Locate the cell with the specified text and output its [X, Y] center coordinate. 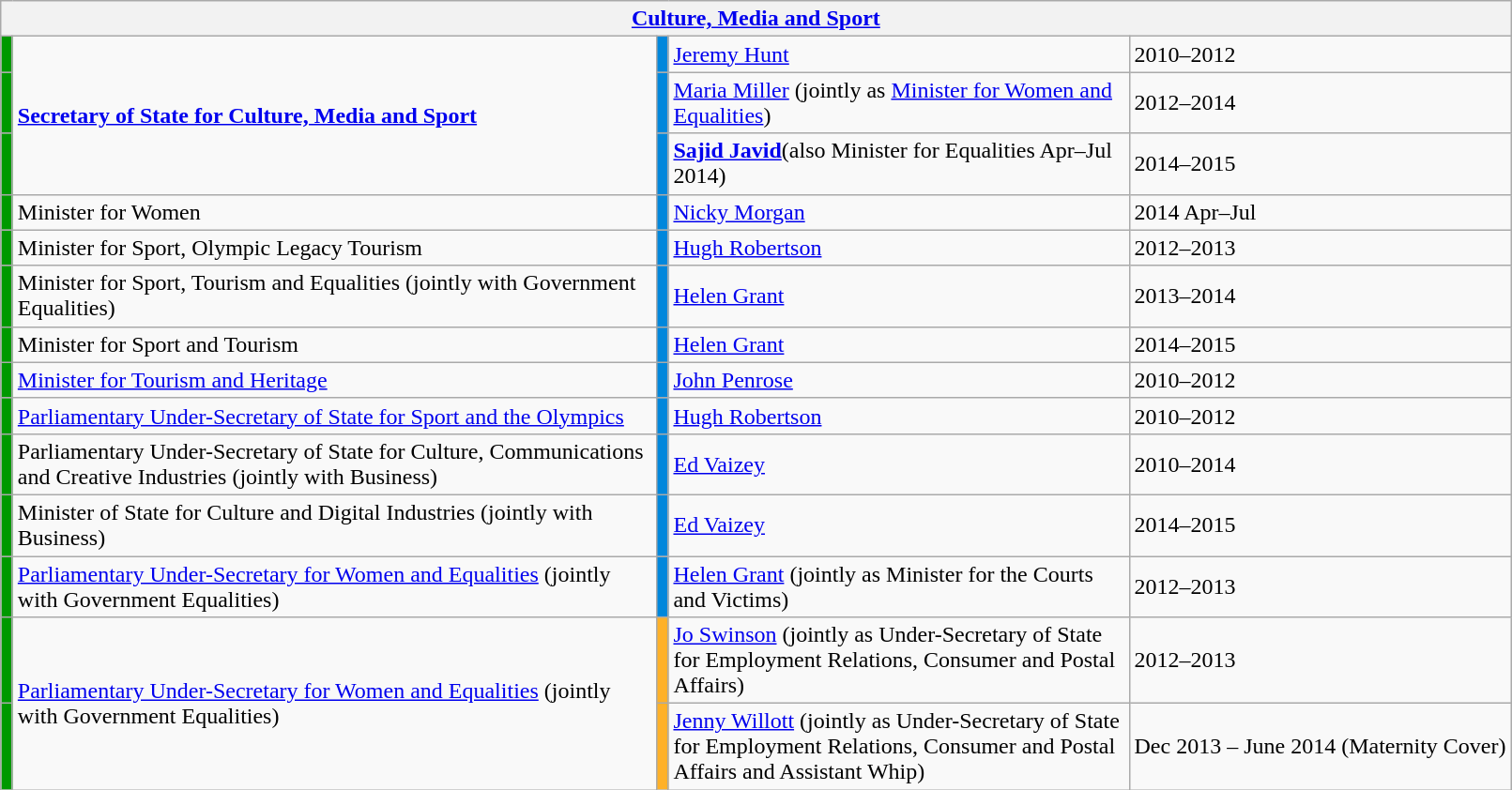
Minister for Women [334, 212]
Parliamentary Under-Secretary of State for Sport and the Olympics [334, 416]
Secretary of State for Culture, Media and Sport [334, 115]
2012–2014 [1320, 103]
Culture, Media and Sport [756, 19]
Minister of State for Culture and Digital Industries (jointly with Business) [334, 525]
Nicky Morgan [899, 212]
Jeremy Hunt [899, 54]
Minister for Sport, Olympic Legacy Tourism [334, 248]
Helen Grant (jointly as Minister for the Courts and Victims) [899, 585]
Jo Swinson (jointly as Under-Secretary of State for Employment Relations, Consumer and Postal Affairs) [899, 661]
Minister for Sport and Tourism [334, 344]
Parliamentary Under-Secretary of State for Culture, Communications and Creative Industries (jointly with Business) [334, 463]
Minister for Sport, Tourism and Equalities (jointly with Government Equalities) [334, 296]
Dec 2013 – June 2014 (Maternity Cover) [1320, 747]
Maria Miller (jointly as Minister for Women and Equalities) [899, 103]
John Penrose [899, 380]
Sajid Javid(also Minister for Equalities Apr–Jul 2014) [899, 163]
Minister for Tourism and Heritage [334, 380]
2013–2014 [1320, 296]
Jenny Willott (jointly as Under-Secretary of State for Employment Relations, Consumer and Postal Affairs and Assistant Whip) [899, 747]
2010–2014 [1320, 463]
2014 Apr–Jul [1320, 212]
